Capture the cell that displays the provided text and extract its [x, y] central coordinate. 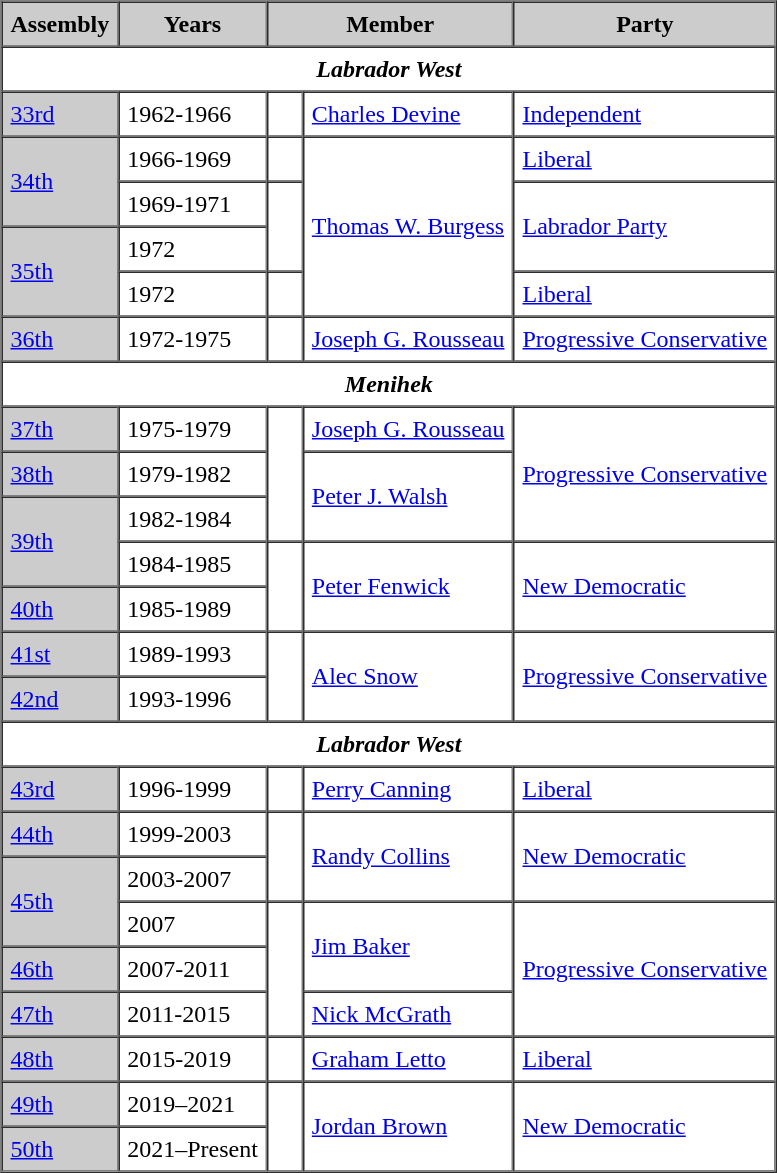
Menihek [390, 384]
46th [60, 968]
Charles Devine [408, 114]
Labrador Party [644, 227]
Member [390, 24]
Years [192, 24]
2007 [192, 924]
1989-1993 [192, 654]
39th [60, 541]
Peter Fenwick [408, 587]
2015-2019 [192, 1058]
1985-1989 [192, 608]
33rd [60, 114]
1972-1975 [192, 338]
Alec Snow [408, 677]
36th [60, 338]
38th [60, 474]
48th [60, 1058]
34th [60, 181]
49th [60, 1104]
Thomas W. Burgess [408, 226]
43rd [60, 788]
Jordan Brown [408, 1127]
1969-1971 [192, 204]
1999-2003 [192, 834]
1979-1982 [192, 474]
2021–Present [192, 1148]
2019–2021 [192, 1104]
1975-1979 [192, 428]
Jim Baker [408, 947]
Perry Canning [408, 788]
1984-1985 [192, 564]
Nick McGrath [408, 1014]
Assembly [60, 24]
50th [60, 1148]
1962-1966 [192, 114]
Randy Collins [408, 857]
1966-1969 [192, 158]
41st [60, 654]
Graham Letto [408, 1058]
1982-1984 [192, 518]
47th [60, 1014]
40th [60, 608]
2007-2011 [192, 968]
Independent [644, 114]
44th [60, 834]
1993-1996 [192, 698]
42nd [60, 698]
37th [60, 428]
45th [60, 901]
2011-2015 [192, 1014]
35th [60, 271]
1996-1999 [192, 788]
Party [644, 24]
Peter J. Walsh [408, 497]
2003-2007 [192, 878]
